Return [X, Y] of the center of cell containing provided text 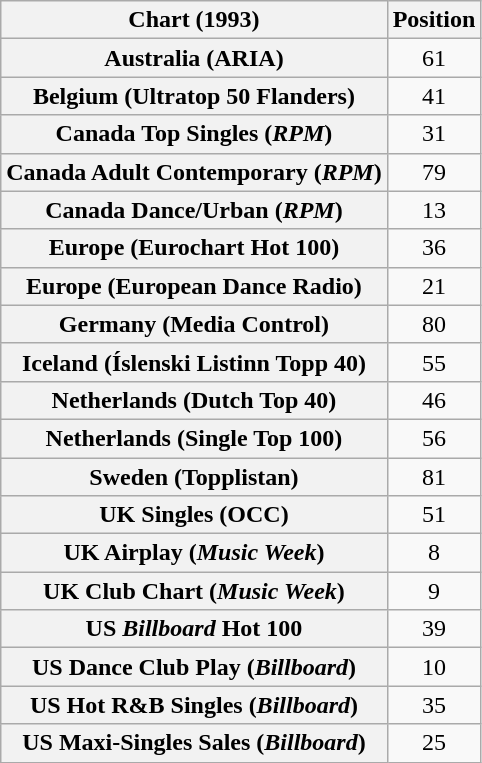
13 [434, 210]
Position [434, 20]
25 [434, 743]
Iceland (Íslenski Listinn Topp 40) [194, 362]
41 [434, 96]
UK Singles (OCC) [194, 515]
Canada Dance/Urban (RPM) [194, 210]
55 [434, 362]
Europe (European Dance Radio) [194, 286]
39 [434, 629]
56 [434, 438]
9 [434, 591]
61 [434, 58]
Australia (ARIA) [194, 58]
80 [434, 324]
21 [434, 286]
79 [434, 172]
Europe (Eurochart Hot 100) [194, 248]
UK Club Chart (Music Week) [194, 591]
Belgium (Ultratop 50 Flanders) [194, 96]
US Maxi-Singles Sales (Billboard) [194, 743]
Netherlands (Dutch Top 40) [194, 400]
US Hot R&B Singles (Billboard) [194, 705]
Chart (1993) [194, 20]
Canada Adult Contemporary (RPM) [194, 172]
Canada Top Singles (RPM) [194, 134]
US Billboard Hot 100 [194, 629]
10 [434, 667]
46 [434, 400]
UK Airplay (Music Week) [194, 553]
8 [434, 553]
81 [434, 477]
36 [434, 248]
51 [434, 515]
Sweden (Topplistan) [194, 477]
31 [434, 134]
35 [434, 705]
Netherlands (Single Top 100) [194, 438]
Germany (Media Control) [194, 324]
US Dance Club Play (Billboard) [194, 667]
